For the text-containing cell, return its midpoint in [X, Y] coordinate format. 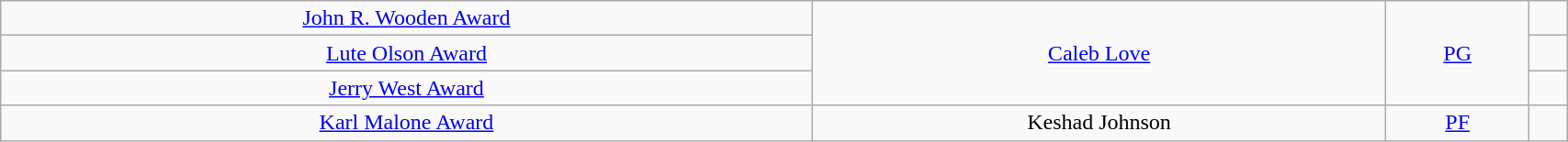
PF [1457, 123]
Karl Malone Award [406, 123]
John R. Wooden Award [406, 18]
PG [1457, 53]
Lute Olson Award [406, 53]
Keshad Johnson [1099, 123]
Jerry West Award [406, 88]
Caleb Love [1099, 53]
